Identify which cell holds the provided text, then report its (x, y) central coordinate. 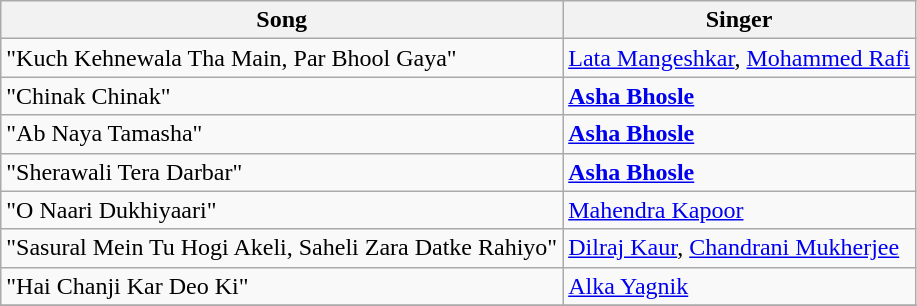
"Ab Naya Tamasha" (282, 134)
"Sasural Mein Tu Hogi Akeli, Saheli Zara Datke Rahiyo" (282, 248)
Alka Yagnik (740, 286)
Singer (740, 20)
Song (282, 20)
"Hai Chanji Kar Deo Ki" (282, 286)
Lata Mangeshkar, Mohammed Rafi (740, 58)
"O Naari Dukhiyaari" (282, 210)
"Chinak Chinak" (282, 96)
"Sherawali Tera Darbar" (282, 172)
Dilraj Kaur, Chandrani Mukherjee (740, 248)
Mahendra Kapoor (740, 210)
"Kuch Kehnewala Tha Main, Par Bhool Gaya" (282, 58)
